Capture the cell that displays the provided text and extract its (x, y) central coordinate. 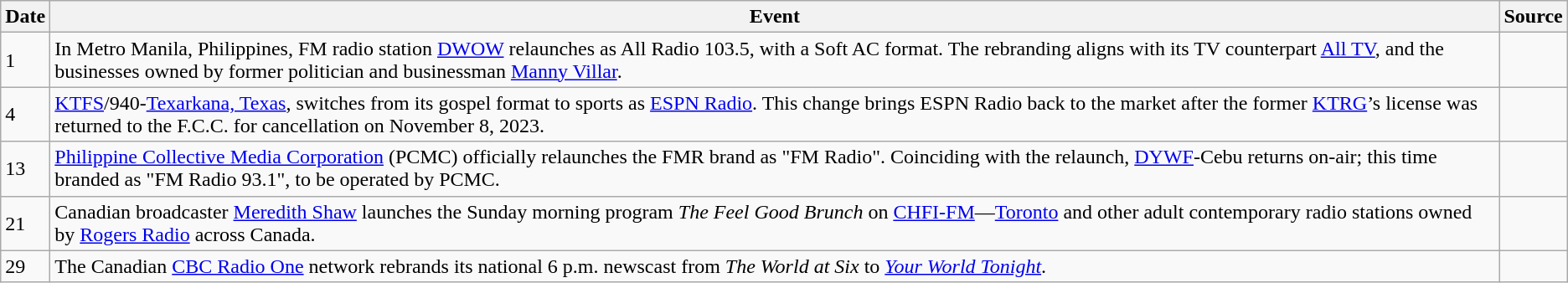
13 (25, 169)
Date (25, 17)
29 (25, 266)
21 (25, 223)
Source (1533, 17)
1 (25, 60)
4 (25, 114)
Event (775, 17)
The Canadian CBC Radio One network rebrands its national 6 p.m. newscast from The World at Six to Your World Tonight. (775, 266)
